Locate the cell with the specified text and output its [x, y] center coordinate. 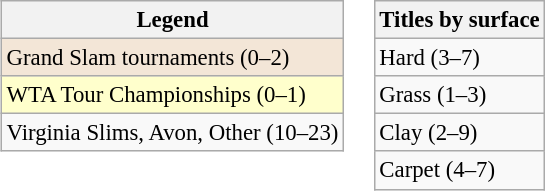
Carpet (4–7) [460, 170]
Legend [172, 20]
Hard (3–7) [460, 58]
WTA Tour Championships (0–1) [172, 95]
Titles by surface [460, 20]
Virginia Slims, Avon, Other (10–23) [172, 133]
Clay (2–9) [460, 133]
Grand Slam tournaments (0–2) [172, 58]
Grass (1–3) [460, 95]
